Detect which cell encompasses the target text, then output its [X, Y] center coordinate. 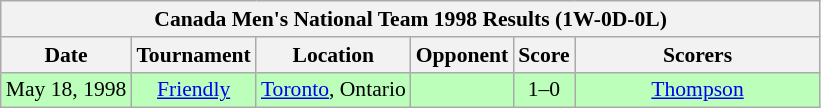
Scorers [698, 55]
Toronto, Ontario [334, 90]
Canada Men's National Team 1998 Results (1W-0D-0L) [411, 19]
Opponent [462, 55]
Friendly [193, 90]
Location [334, 55]
Score [544, 55]
Thompson [698, 90]
1–0 [544, 90]
Date [66, 55]
Tournament [193, 55]
May 18, 1998 [66, 90]
